From the cell containing the given text, extract its center point as [X, Y] coordinate. 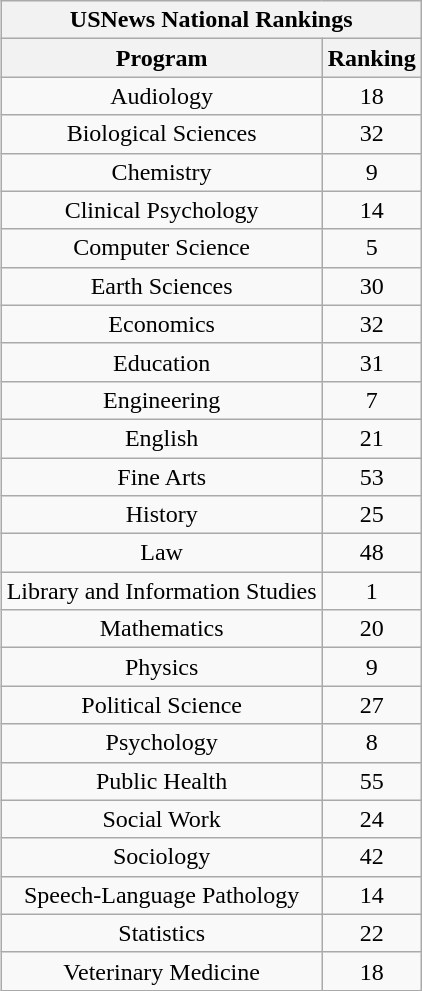
Library and Information Studies [162, 591]
Economics [162, 324]
31 [372, 362]
48 [372, 553]
Fine Arts [162, 477]
Education [162, 362]
Psychology [162, 743]
22 [372, 933]
Statistics [162, 933]
27 [372, 705]
25 [372, 515]
Chemistry [162, 172]
Computer Science [162, 248]
20 [372, 629]
Speech-Language Pathology [162, 895]
55 [372, 781]
5 [372, 248]
Program [162, 58]
Ranking [372, 58]
Sociology [162, 857]
Public Health [162, 781]
USNews National Rankings [211, 20]
Mathematics [162, 629]
Biological Sciences [162, 134]
Veterinary Medicine [162, 971]
English [162, 438]
Engineering [162, 400]
Physics [162, 667]
42 [372, 857]
21 [372, 438]
Clinical Psychology [162, 210]
Social Work [162, 819]
30 [372, 286]
24 [372, 819]
Political Science [162, 705]
Earth Sciences [162, 286]
History [162, 515]
Audiology [162, 96]
Law [162, 553]
1 [372, 591]
53 [372, 477]
7 [372, 400]
8 [372, 743]
